Find where the given text appears and provide that cell's center as (x, y) coordinate. 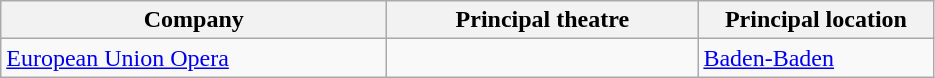
Principal theatre (542, 20)
European Union Opera (194, 58)
Principal location (816, 20)
Company (194, 20)
Baden-Baden (816, 58)
